Pinpoint the cell where the given text exists, returning its [x, y] midpoint coordinate. 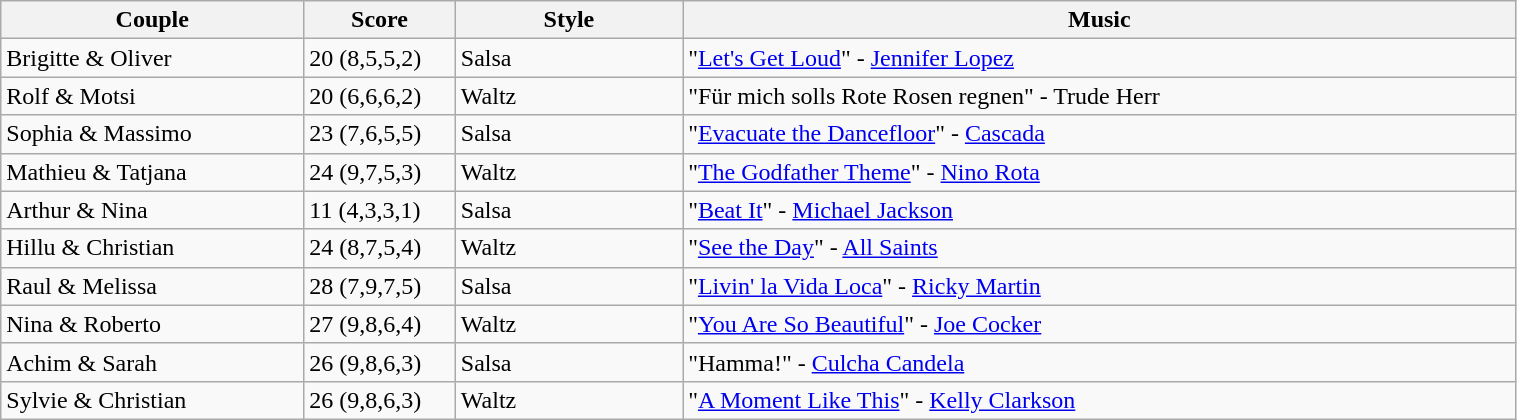
Music [1100, 20]
"Let's Get Loud" - Jennifer Lopez [1100, 58]
23 (7,6,5,5) [380, 134]
Sophia & Massimo [152, 134]
"See the Day" - All Saints [1100, 248]
Nina & Roberto [152, 324]
Sylvie & Christian [152, 400]
11 (4,3,3,1) [380, 210]
20 (8,5,5,2) [380, 58]
Raul & Melissa [152, 286]
28 (7,9,7,5) [380, 286]
"You Are So Beautiful" - Joe Cocker [1100, 324]
"Livin' la Vida Loca" - Ricky Martin [1100, 286]
"Beat It" - Michael Jackson [1100, 210]
20 (6,6,6,2) [380, 96]
27 (9,8,6,4) [380, 324]
Hillu & Christian [152, 248]
24 (8,7,5,4) [380, 248]
"The Godfather Theme" - Nino Rota [1100, 172]
Mathieu & Tatjana [152, 172]
Couple [152, 20]
Brigitte & Oliver [152, 58]
"Für mich solls Rote Rosen regnen" - Trude Herr [1100, 96]
"A Moment Like This" - Kelly Clarkson [1100, 400]
Score [380, 20]
Achim & Sarah [152, 362]
"Hamma!" - Culcha Candela [1100, 362]
Style [568, 20]
Rolf & Motsi [152, 96]
24 (9,7,5,3) [380, 172]
"Evacuate the Dancefloor" - Cascada [1100, 134]
Arthur & Nina [152, 210]
